Provide the [x, y] coordinate of the cell's center where the given text is located.  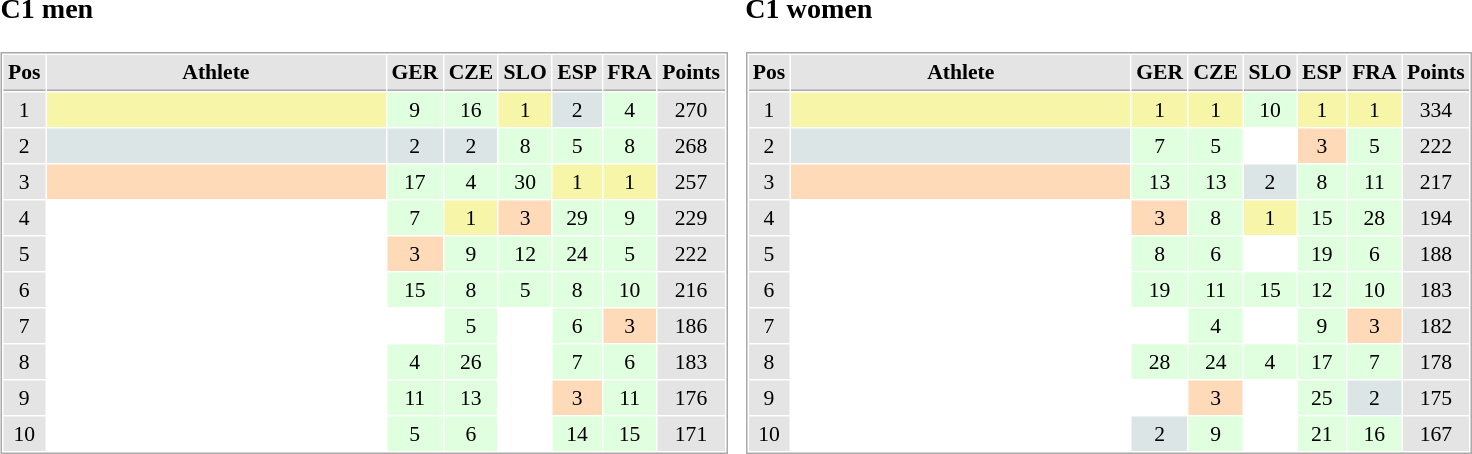
14 [578, 434]
30 [525, 182]
270 [692, 110]
217 [1436, 182]
257 [692, 182]
268 [692, 146]
171 [692, 434]
25 [1322, 398]
182 [1436, 326]
178 [1436, 362]
167 [1436, 434]
21 [1322, 434]
194 [1436, 218]
186 [692, 326]
26 [470, 362]
175 [1436, 398]
29 [578, 218]
216 [692, 290]
176 [692, 398]
188 [1436, 254]
229 [692, 218]
334 [1436, 110]
